Locate the cell with the specified text and output its [X, Y] center coordinate. 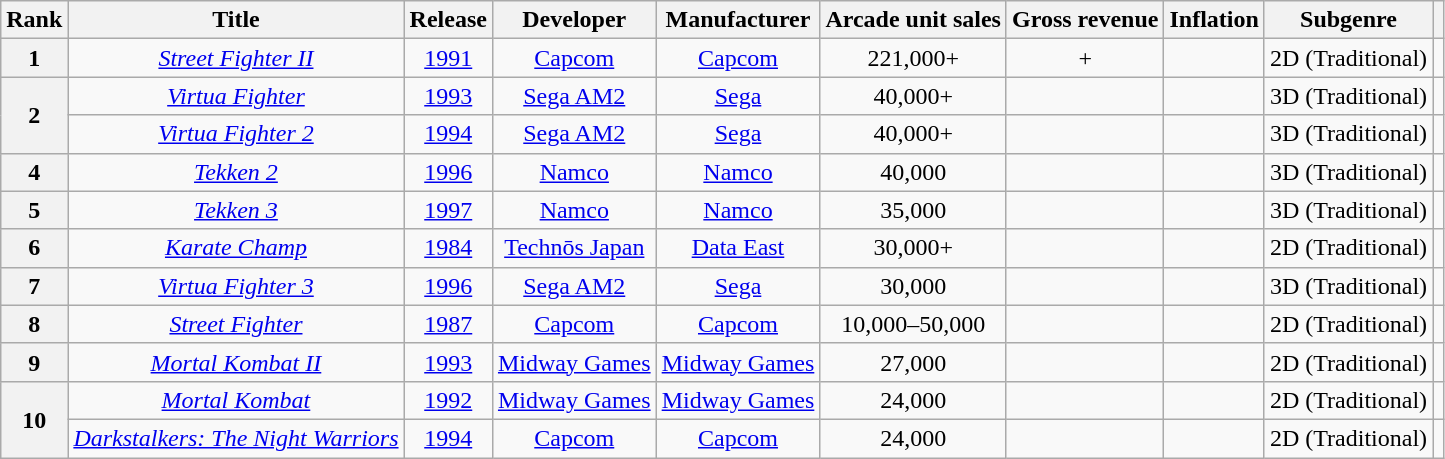
Manufacturer [738, 20]
35,000 [914, 210]
1991 [448, 58]
Rank [34, 20]
1997 [448, 210]
Virtua Fighter 3 [236, 286]
Street Fighter II [236, 58]
5 [34, 210]
Karate Champ [236, 248]
Title [236, 20]
30,000+ [914, 248]
Tekken 2 [236, 172]
Gross revenue [1085, 20]
30,000 [914, 286]
Tekken 3 [236, 210]
Street Fighter [236, 324]
Data East [738, 248]
Release [448, 20]
Mortal Kombat II [236, 362]
1992 [448, 400]
221,000+ [914, 58]
Technōs Japan [574, 248]
Inflation [1214, 20]
Virtua Fighter [236, 96]
Subgenre [1348, 20]
2 [34, 115]
8 [34, 324]
1 [34, 58]
10 [34, 419]
6 [34, 248]
1984 [448, 248]
1987 [448, 324]
40,000 [914, 172]
+ [1085, 58]
Virtua Fighter 2 [236, 134]
Mortal Kombat [236, 400]
10,000–50,000 [914, 324]
9 [34, 362]
Darkstalkers: The Night Warriors [236, 438]
Arcade unit sales [914, 20]
Developer [574, 20]
27,000 [914, 362]
7 [34, 286]
4 [34, 172]
